Scan for the cell matching the given text and deliver its (X, Y) coordinate at center. 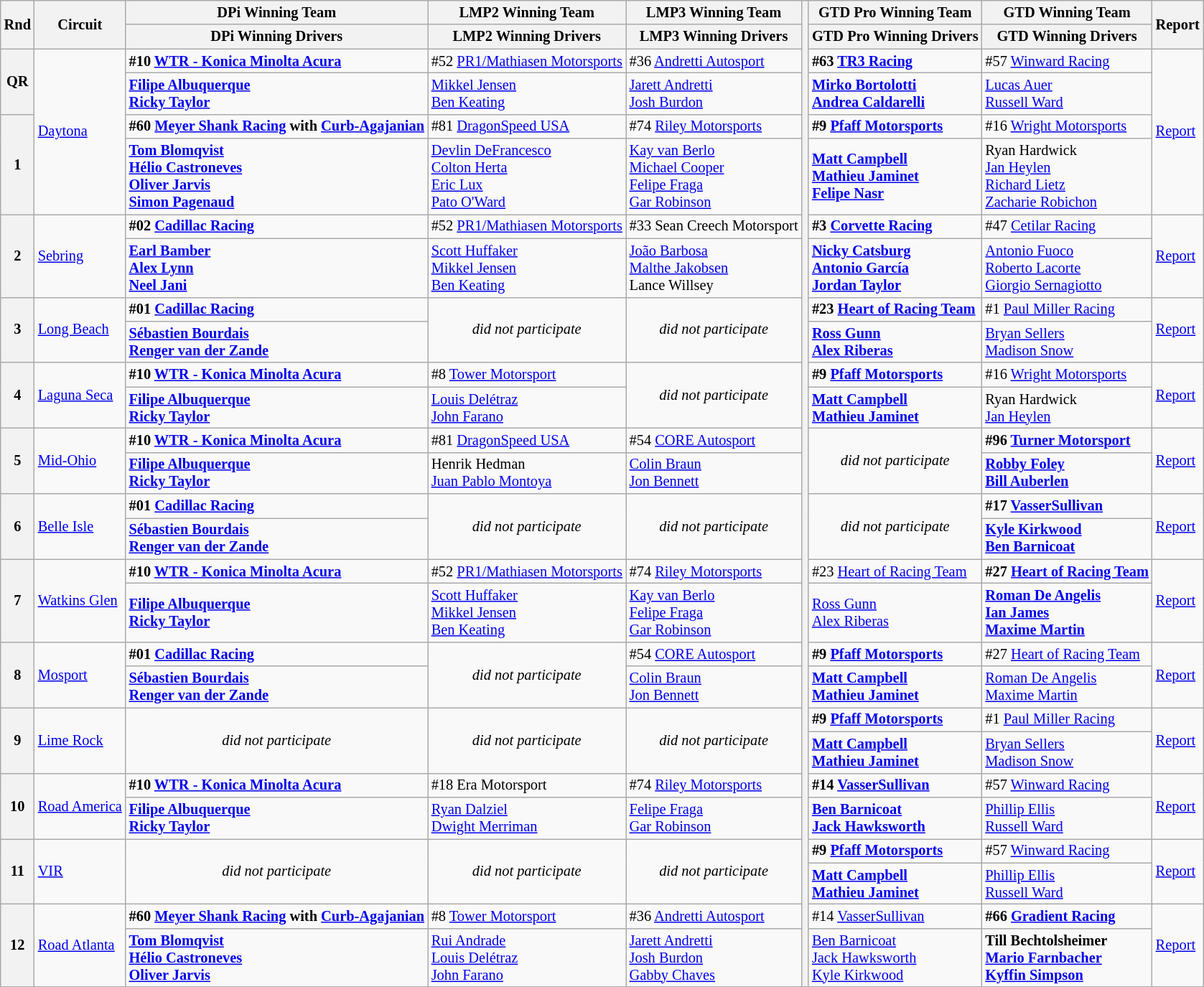
Louis Delétraz John Farano (527, 408)
Kay van Berlo Michael Cooper Felipe Fraga Gar Robinson (714, 177)
GTD Pro Winning Drivers (895, 37)
Matt Campbell Mathieu Jaminet Felipe Nasr (895, 177)
Mirko Bortolotti Andrea Caldarelli (895, 93)
Kyle Kirkwood Ben Barnicoat (1067, 538)
7 (17, 600)
Lime Rock (80, 739)
LMP2 Winning Drivers (527, 37)
Roman De Angelis Ian James Maxime Martin (1067, 612)
6 (17, 527)
Sebring (80, 256)
Rnd (17, 24)
VIR (80, 871)
Earl Bamber Alex Lynn Neel Jani (277, 268)
Antonio Fuoco Roberto Lacorte Giorgio Sernagiotto (1067, 268)
Laguna Seca (80, 395)
#17 VasserSullivan (1067, 506)
1 (17, 164)
LMP3 Winning Team (714, 12)
Daytona (80, 132)
Circuit (80, 24)
3 (17, 330)
QR (17, 82)
Ryan Dalziel Dwight Merriman (527, 818)
Ben Barnicoat Jack Hawksworth Kyle Kirkwood (895, 958)
Tom Blomqvist Hélio Castroneves Oliver Jarvis (277, 958)
Kay van Berlo Felipe Fraga Gar Robinson (714, 612)
Mid-Ohio (80, 461)
11 (17, 871)
Rui Andrade Louis Delétraz John Farano (527, 958)
Jarett Andretti Josh Burdon Gabby Chaves (714, 958)
Ryan Hardwick Jan Heylen (1067, 408)
GTD Winning Drivers (1067, 37)
Ryan Hardwick Jan Heylen Richard Lietz Zacharie Robichon (1067, 177)
12 (17, 945)
Road Atlanta (80, 945)
GTD Pro Winning Team (895, 12)
DPi Winning Drivers (277, 37)
#02 Cadillac Racing (277, 226)
#3 Corvette Racing (895, 226)
Devlin DeFrancesco Colton Herta Eric Lux Pato O'Ward (527, 177)
Road America (80, 805)
#66 Gradient Racing (1067, 916)
#18 Era Motorsport (527, 785)
#96 Turner Motorsport (1067, 440)
Nicky Catsburg Antonio García Jordan Taylor (895, 268)
5 (17, 461)
Ben Barnicoat Jack Hawksworth (895, 818)
Mosport (80, 675)
Mikkel Jensen Ben Keating (527, 93)
Felipe Fraga Gar Robinson (714, 818)
#47 Cetilar Racing (1067, 226)
Lucas Auer Russell Ward (1067, 93)
LMP3 Winning Drivers (714, 37)
Long Beach (80, 330)
LMP2 Winning Team (527, 12)
GTD Winning Team (1067, 12)
#63 TR3 Racing (895, 61)
Jarett Andretti Josh Burdon (714, 93)
Till Bechtolsheimer Mario Farnbacher Kyffin Simpson (1067, 958)
Robby Foley Bill Auberlen (1067, 473)
Belle Isle (80, 527)
DPi Winning Team (277, 12)
Tom Blomqvist Hélio Castroneves Oliver Jarvis Simon Pagenaud (277, 177)
10 (17, 805)
Roman De Angelis Maxime Martin (1067, 687)
Henrik Hedman Juan Pablo Montoya (527, 473)
9 (17, 739)
#33 Sean Creech Motorsport (714, 226)
João Barbosa Malthe Jakobsen Lance Willsey (714, 268)
8 (17, 675)
Watkins Glen (80, 600)
2 (17, 256)
4 (17, 395)
